Detect which cell encompasses the target text, then output its (x, y) center coordinate. 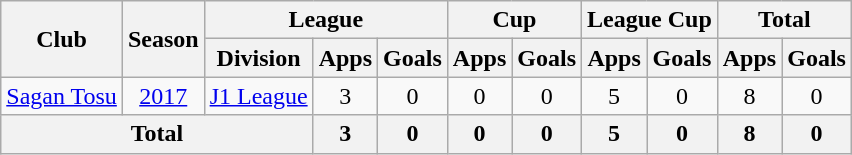
League Cup (650, 20)
League (326, 20)
Cup (514, 20)
2017 (163, 96)
J1 League (258, 96)
Club (62, 39)
Division (258, 58)
Season (163, 39)
Sagan Tosu (62, 96)
